Capture the cell that displays the provided text and extract its [x, y] central coordinate. 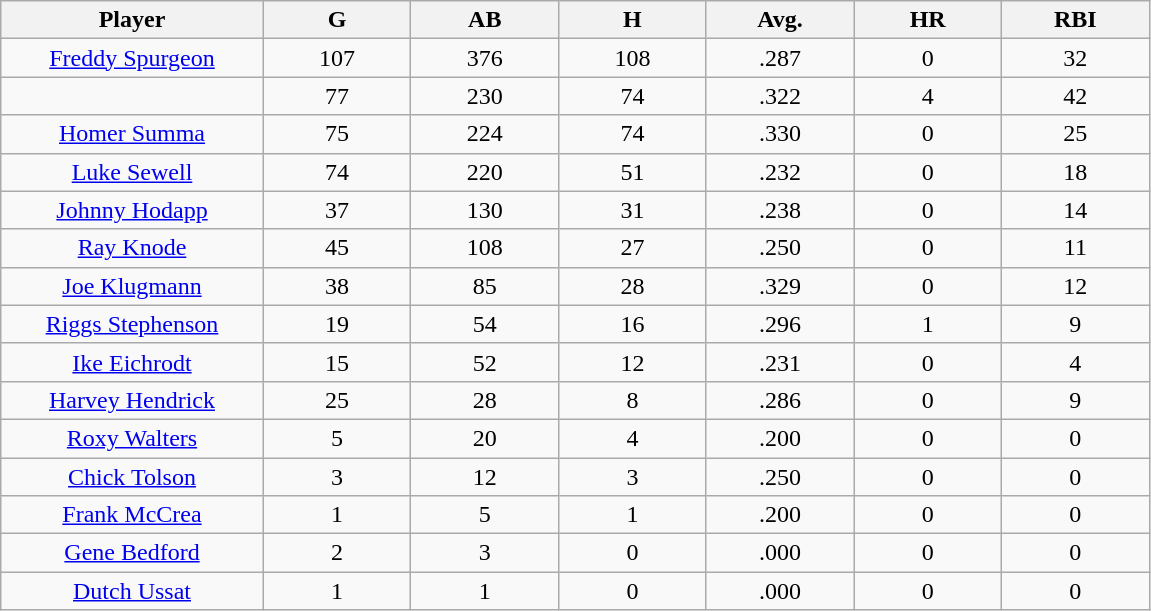
15 [337, 362]
19 [337, 324]
Frank McCrea [132, 515]
HR [928, 20]
Joe Klugmann [132, 286]
11 [1076, 248]
Dutch Ussat [132, 591]
376 [485, 58]
32 [1076, 58]
.322 [780, 96]
Player [132, 20]
Freddy Spurgeon [132, 58]
16 [633, 324]
51 [633, 172]
2 [337, 553]
220 [485, 172]
.238 [780, 210]
.287 [780, 58]
107 [337, 58]
Ike Eichrodt [132, 362]
77 [337, 96]
Ray Knode [132, 248]
20 [485, 438]
Luke Sewell [132, 172]
42 [1076, 96]
85 [485, 286]
31 [633, 210]
14 [1076, 210]
AB [485, 20]
Chick Tolson [132, 477]
Gene Bedford [132, 553]
Johnny Hodapp [132, 210]
.286 [780, 400]
18 [1076, 172]
Riggs Stephenson [132, 324]
45 [337, 248]
.231 [780, 362]
75 [337, 134]
8 [633, 400]
G [337, 20]
Harvey Hendrick [132, 400]
38 [337, 286]
H [633, 20]
27 [633, 248]
.329 [780, 286]
Avg. [780, 20]
.232 [780, 172]
RBI [1076, 20]
Homer Summa [132, 134]
.296 [780, 324]
130 [485, 210]
Roxy Walters [132, 438]
.330 [780, 134]
224 [485, 134]
230 [485, 96]
37 [337, 210]
54 [485, 324]
52 [485, 362]
